Determine the (x, y) coordinate at the center of the cell enclosing the given text.  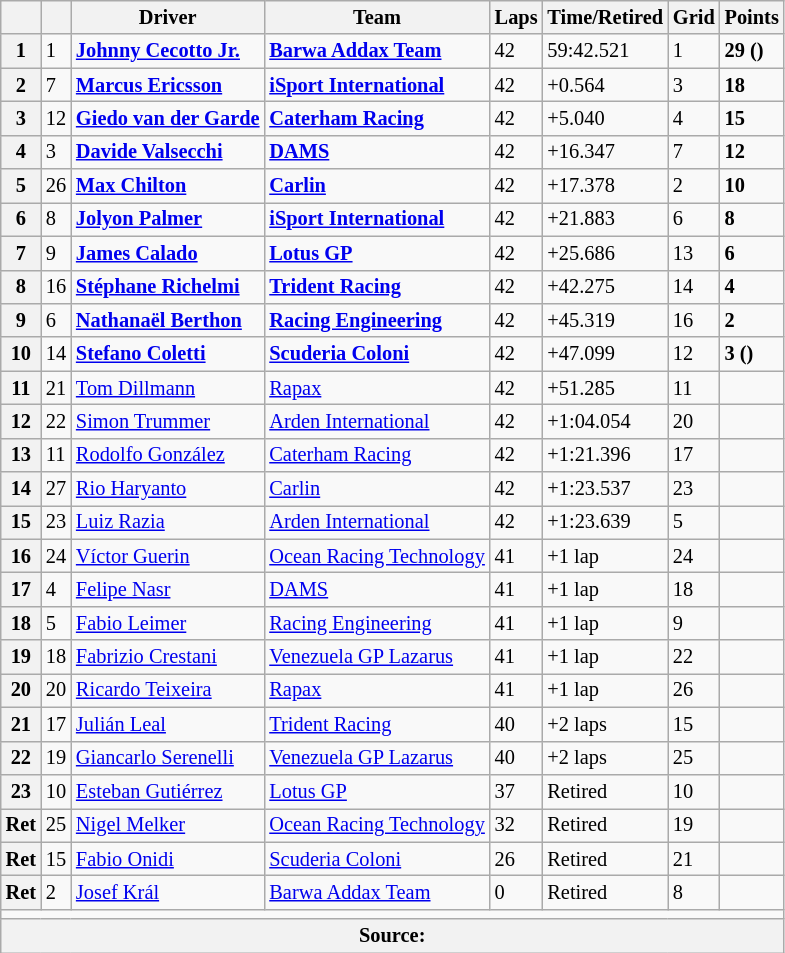
Fabrizio Crestani (168, 657)
Fabio Leimer (168, 623)
Marcus Ericsson (168, 85)
+0.564 (605, 85)
Johnny Cecotto Jr. (168, 51)
Team (376, 17)
37 (516, 791)
29 () (752, 51)
Julián Leal (168, 724)
+16.347 (605, 152)
Points (752, 17)
Jolyon Palmer (168, 219)
Rio Haryanto (168, 489)
Felipe Nasr (168, 589)
32 (516, 825)
Fabio Onidi (168, 859)
Simon Trummer (168, 421)
Stéphane Richelmi (168, 287)
+1:04.054 (605, 421)
+5.040 (605, 118)
Max Chilton (168, 186)
Driver (168, 17)
+17.378 (605, 186)
Davide Valsecchi (168, 152)
Time/Retired (605, 17)
Giedo van der Garde (168, 118)
James Calado (168, 253)
+1:23.639 (605, 522)
59:42.521 (605, 51)
Laps (516, 17)
Víctor Guerin (168, 556)
3 () (752, 354)
0 (516, 892)
+45.319 (605, 320)
Source: (392, 936)
+1:21.396 (605, 455)
+42.275 (605, 287)
Giancarlo Serenelli (168, 758)
Stefano Coletti (168, 354)
Luiz Razia (168, 522)
+1:23.537 (605, 489)
Esteban Gutiérrez (168, 791)
+25.686 (605, 253)
Ricardo Teixeira (168, 690)
Josef Král (168, 892)
Grid (694, 17)
+51.285 (605, 388)
27 (56, 489)
Rodolfo González (168, 455)
Nigel Melker (168, 825)
Tom Dillmann (168, 388)
+21.883 (605, 219)
+47.099 (605, 354)
Nathanaël Berthon (168, 320)
